Return the [X, Y] coordinate for the center point of the cell that contains the specified text.  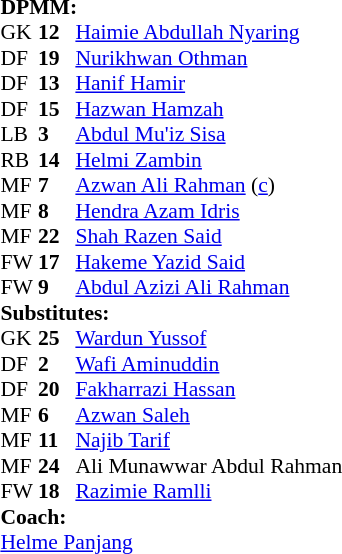
RB [19, 160]
24 [57, 466]
LB [19, 135]
17 [57, 262]
25 [57, 339]
12 [57, 33]
6 [57, 415]
20 [57, 389]
9 [57, 287]
22 [57, 237]
13 [57, 83]
7 [57, 185]
8 [57, 211]
14 [57, 160]
15 [57, 109]
3 [57, 135]
19 [57, 58]
2 [57, 364]
11 [57, 441]
18 [57, 491]
